Output the [X, Y] coordinate of the center of the cell containing the given text.  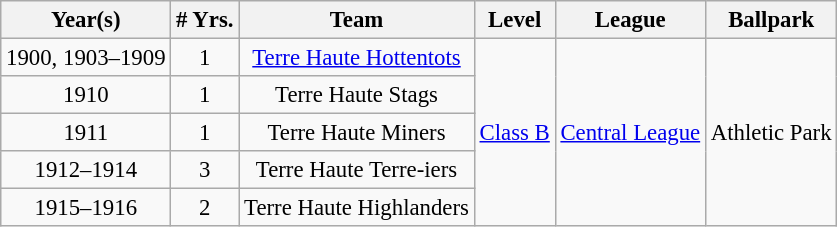
Central League [630, 133]
Terre Haute Terre-iers [356, 170]
1911 [86, 133]
Terre Haute Hottentots [356, 58]
1912–1914 [86, 170]
Terre Haute Highlanders [356, 208]
# Yrs. [205, 20]
1900, 1903–1909 [86, 58]
Year(s) [86, 20]
Terre Haute Miners [356, 133]
3 [205, 170]
1915–1916 [86, 208]
Team [356, 20]
Athletic Park [770, 133]
League [630, 20]
1910 [86, 95]
Ballpark [770, 20]
Terre Haute Stags [356, 95]
Class B [514, 133]
Level [514, 20]
2 [205, 208]
